Output the [x, y] coordinate of the center of the cell containing the given text.  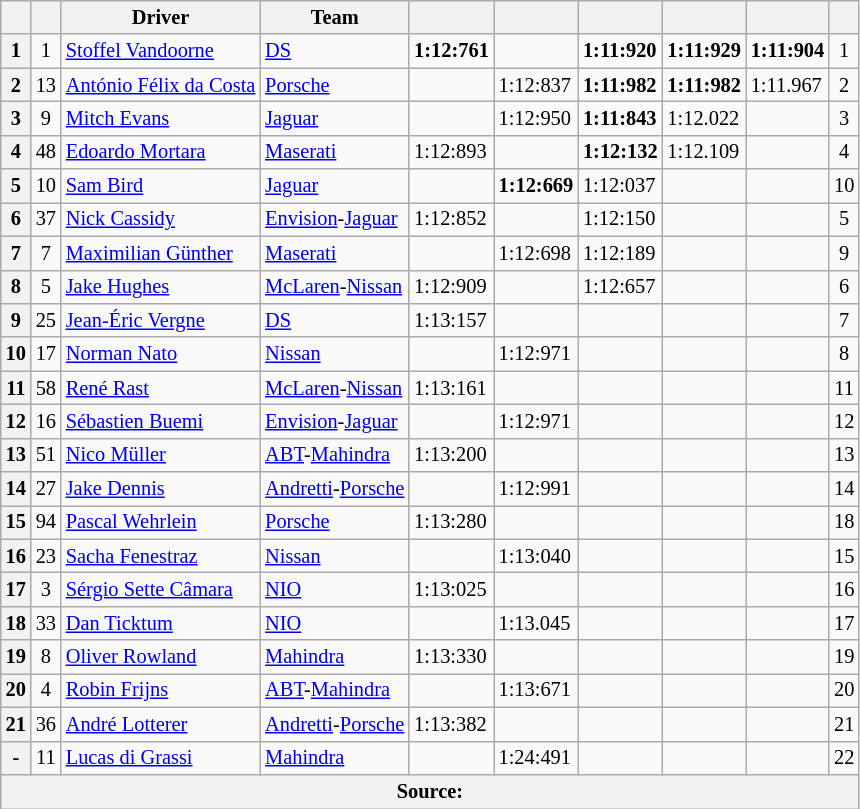
48 [46, 152]
- [16, 758]
1:13:157 [451, 320]
1:12:189 [620, 253]
Robin Frijns [160, 690]
Dan Ticktum [160, 623]
1:12:037 [620, 186]
1:12.022 [704, 118]
33 [46, 623]
1:12:657 [620, 287]
1:13:025 [451, 589]
1:12:669 [536, 186]
Norman Nato [160, 354]
25 [46, 320]
1:13.045 [536, 623]
1:12.109 [704, 152]
Nico Müller [160, 455]
51 [46, 455]
1:12:150 [620, 219]
1:12:991 [536, 489]
94 [46, 522]
27 [46, 489]
1:12:761 [451, 51]
23 [46, 556]
1:13:671 [536, 690]
António Félix da Costa [160, 85]
1:13:382 [451, 724]
Edoardo Mortara [160, 152]
Team [334, 17]
1:11.967 [788, 85]
Jake Dennis [160, 489]
Driver [160, 17]
1:12:909 [451, 287]
1:13:280 [451, 522]
Mitch Evans [160, 118]
1:12:837 [536, 85]
1:12:950 [536, 118]
1:12:132 [620, 152]
Sébastien Buemi [160, 421]
Pascal Wehrlein [160, 522]
1:11:920 [620, 51]
Sam Bird [160, 186]
Jean-Éric Vergne [160, 320]
37 [46, 219]
Source: [430, 791]
1:13:200 [451, 455]
1:12:893 [451, 152]
58 [46, 388]
1:13:330 [451, 657]
1:11:843 [620, 118]
1:24:491 [536, 758]
Jake Hughes [160, 287]
1:11:904 [788, 51]
René Rast [160, 388]
1:13:161 [451, 388]
22 [844, 758]
Lucas di Grassi [160, 758]
Sacha Fenestraz [160, 556]
1:11:929 [704, 51]
1:12:852 [451, 219]
Nick Cassidy [160, 219]
Oliver Rowland [160, 657]
36 [46, 724]
Sérgio Sette Câmara [160, 589]
1:12:698 [536, 253]
Maximilian Günther [160, 253]
1:13:040 [536, 556]
André Lotterer [160, 724]
Stoffel Vandoorne [160, 51]
